Determine the (X, Y) coordinate at the center of the cell enclosing the given text.  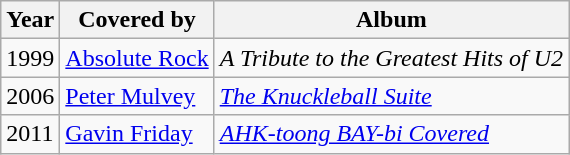
Year (30, 20)
The Knuckleball Suite (391, 96)
Absolute Rock (137, 58)
Peter Mulvey (137, 96)
1999 (30, 58)
AHK-toong BAY-bi Covered (391, 134)
2011 (30, 134)
Album (391, 20)
Gavin Friday (137, 134)
2006 (30, 96)
A Tribute to the Greatest Hits of U2 (391, 58)
Covered by (137, 20)
